Extract the (X, Y) coordinate from the center of the cell holding the provided text.  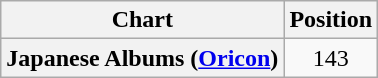
143 (331, 58)
Chart (142, 20)
Japanese Albums (Oricon) (142, 58)
Position (331, 20)
